From the cell containing the given text, extract its center point as [X, Y] coordinate. 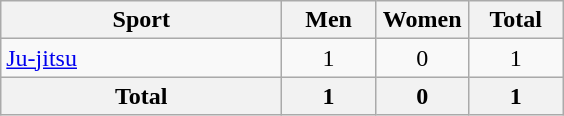
Women [422, 20]
Men [329, 20]
Ju-jitsu [142, 58]
Sport [142, 20]
